Scan for the cell matching the given text and deliver its [X, Y] coordinate at center. 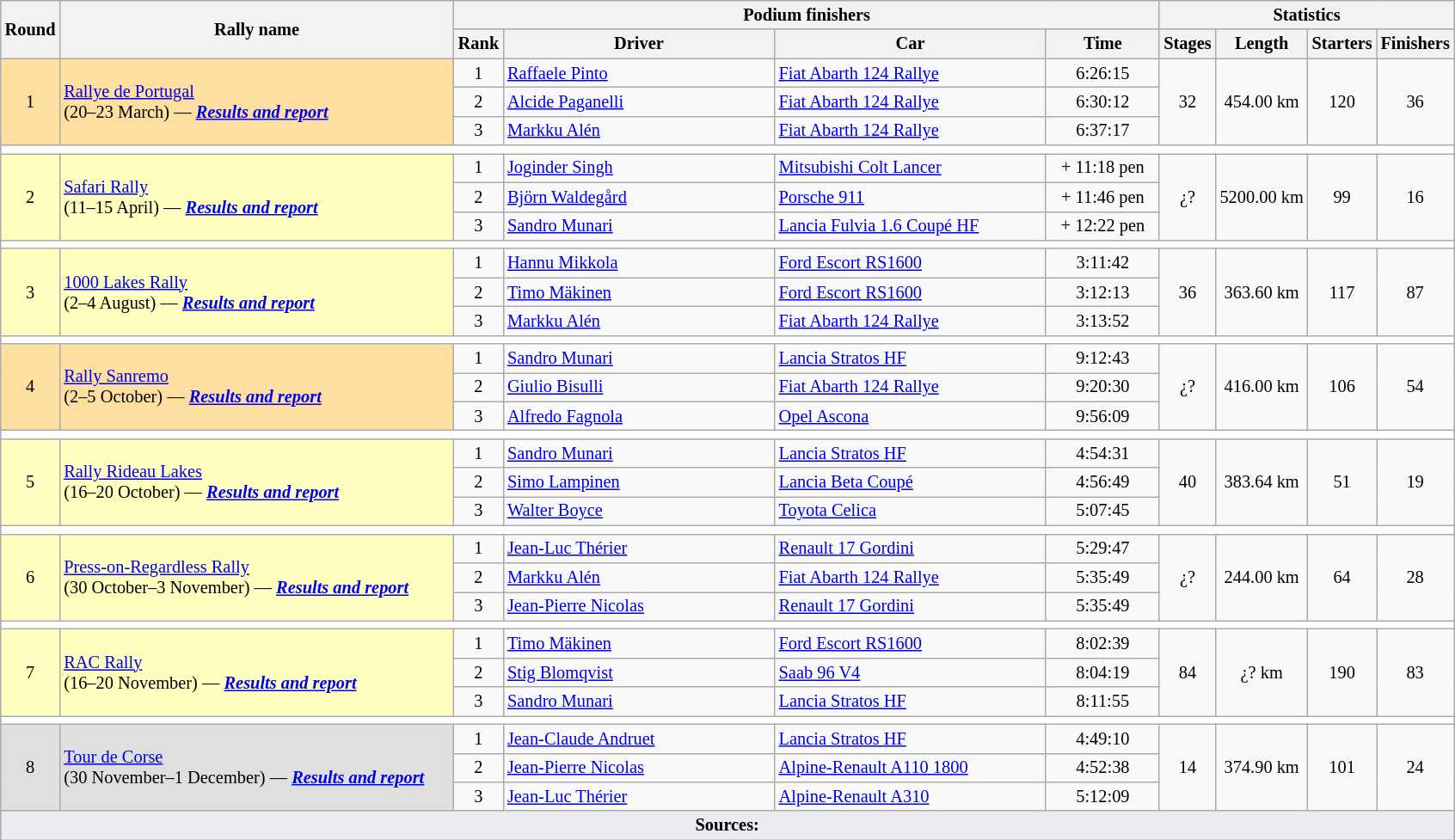
83 [1415, 672]
Round [31, 29]
Saab 96 V4 [911, 672]
6:30:12 [1102, 101]
Finishers [1415, 44]
5:07:45 [1102, 511]
8:02:39 [1102, 643]
Giulio Bisulli [639, 387]
Podium finishers [807, 15]
28 [1415, 578]
54 [1415, 387]
51 [1342, 481]
Porsche 911 [911, 197]
9:12:43 [1102, 359]
6:26:15 [1102, 73]
8 [31, 767]
4:52:38 [1102, 768]
Alfredo Fagnola [639, 416]
Rallye de Portugal(20–23 March) — Results and report [256, 101]
32 [1187, 101]
+ 11:18 pen [1102, 168]
RAC Rally(16–20 November) — Results and report [256, 672]
5200.00 km [1262, 196]
374.90 km [1262, 767]
7 [31, 672]
3:12:13 [1102, 292]
Safari Rally(11–15 April) — Results and report [256, 196]
14 [1187, 767]
8:11:55 [1102, 702]
Rank [478, 44]
4:56:49 [1102, 482]
3:13:52 [1102, 321]
Driver [639, 44]
Alpine-Renault A110 1800 [911, 768]
8:04:19 [1102, 672]
Björn Waldegård [639, 197]
363.60 km [1262, 292]
9:56:09 [1102, 416]
5:12:09 [1102, 796]
5 [31, 481]
Rally Sanremo(2–5 October) — Results and report [256, 387]
1000 Lakes Rally(2–4 August) — Results and report [256, 292]
99 [1342, 196]
+ 12:22 pen [1102, 226]
Opel Ascona [911, 416]
3:11:42 [1102, 263]
6 [31, 578]
16 [1415, 196]
Starters [1342, 44]
Rally Rideau Lakes(16–20 October) — Results and report [256, 481]
190 [1342, 672]
6:37:17 [1102, 131]
9:20:30 [1102, 387]
Tour de Corse(30 November–1 December) — Results and report [256, 767]
Jean-Claude Andruet [639, 739]
Lancia Fulvia 1.6 Coupé HF [911, 226]
Simo Lampinen [639, 482]
¿? km [1262, 672]
40 [1187, 481]
Toyota Celica [911, 511]
Statistics [1306, 15]
Rally name [256, 29]
244.00 km [1262, 578]
416.00 km [1262, 387]
87 [1415, 292]
4:49:10 [1102, 739]
Press-on-Regardless Rally(30 October–3 November) — Results and report [256, 578]
+ 11:46 pen [1102, 197]
383.64 km [1262, 481]
101 [1342, 767]
Sources: [727, 825]
Lancia Beta Coupé [911, 482]
24 [1415, 767]
Length [1262, 44]
120 [1342, 101]
Raffaele Pinto [639, 73]
64 [1342, 578]
Walter Boyce [639, 511]
Stig Blomqvist [639, 672]
4:54:31 [1102, 453]
106 [1342, 387]
Stages [1187, 44]
Alcide Paganelli [639, 101]
Hannu Mikkola [639, 263]
Mitsubishi Colt Lancer [911, 168]
4 [31, 387]
Alpine-Renault A310 [911, 796]
117 [1342, 292]
5:29:47 [1102, 549]
454.00 km [1262, 101]
19 [1415, 481]
84 [1187, 672]
Car [911, 44]
Joginder Singh [639, 168]
Time [1102, 44]
